Provide the [x, y] coordinate of the cell's center where the given text is located.  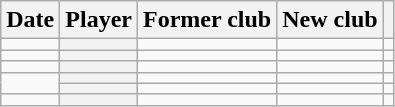
Date [30, 20]
Former club [206, 20]
Player [99, 20]
New club [330, 20]
